Return [X, Y] of the center of cell containing provided text 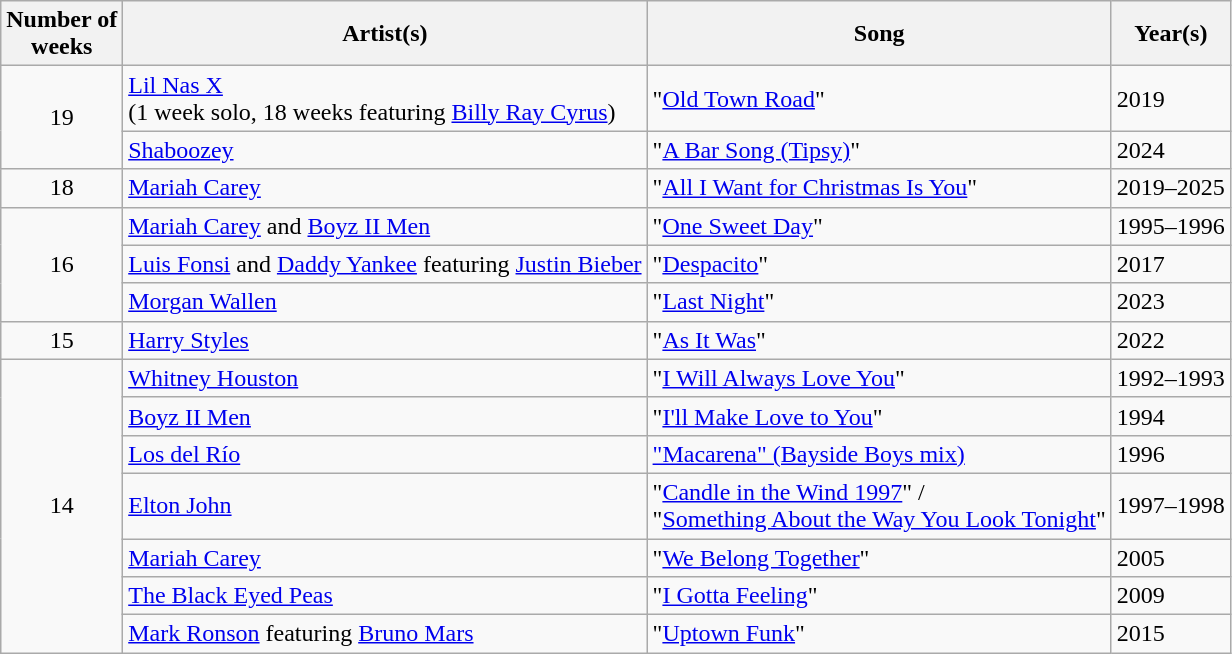
Year(s) [1170, 34]
Boyz II Men [385, 416]
19 [62, 118]
"I Gotta Feeling" [879, 596]
Harry Styles [385, 340]
1995–1996 [1170, 226]
Mark Ronson featuring Bruno Mars [385, 634]
"Despacito" [879, 264]
2024 [1170, 150]
1992–1993 [1170, 378]
"Old Town Road" [879, 98]
15 [62, 340]
Morgan Wallen [385, 302]
"One Sweet Day" [879, 226]
18 [62, 188]
Number of weeks [62, 34]
1994 [1170, 416]
"All I Want for Christmas Is You" [879, 188]
Elton John [385, 506]
Luis Fonsi and Daddy Yankee featuring Justin Bieber [385, 264]
1996 [1170, 454]
1997–1998 [1170, 506]
2019–2025 [1170, 188]
Whitney Houston [385, 378]
The Black Eyed Peas [385, 596]
14 [62, 506]
"I'll Make Love to You" [879, 416]
Song [879, 34]
"We Belong Together" [879, 557]
Lil Nas X(1 week solo, 18 weeks featuring Billy Ray Cyrus) [385, 98]
Los del Río [385, 454]
2015 [1170, 634]
2005 [1170, 557]
Artist(s) [385, 34]
2023 [1170, 302]
"Uptown Funk" [879, 634]
2009 [1170, 596]
Mariah Carey and Boyz II Men [385, 226]
"As It Was" [879, 340]
"Macarena" (Bayside Boys mix) [879, 454]
"A Bar Song (Tipsy)" [879, 150]
16 [62, 264]
"I Will Always Love You" [879, 378]
2022 [1170, 340]
Shaboozey [385, 150]
2019 [1170, 98]
2017 [1170, 264]
"Candle in the Wind 1997" / "Something About the Way You Look Tonight" [879, 506]
"Last Night" [879, 302]
